Determine the (x, y) coordinate at the center of the cell enclosing the given text.  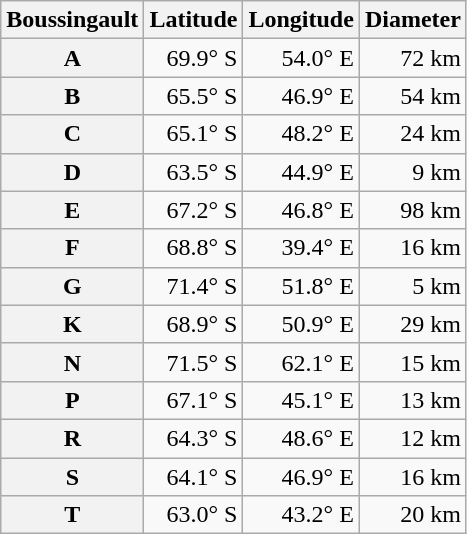
G (72, 286)
54.0° E (301, 58)
71.4° S (194, 286)
Latitude (194, 20)
24 km (412, 134)
20 km (412, 515)
45.1° E (301, 400)
51.8° E (301, 286)
T (72, 515)
65.1° S (194, 134)
Diameter (412, 20)
69.9° S (194, 58)
B (72, 96)
N (72, 362)
67.1° S (194, 400)
44.9° E (301, 172)
5 km (412, 286)
50.9° E (301, 324)
15 km (412, 362)
63.0° S (194, 515)
K (72, 324)
67.2° S (194, 210)
F (72, 248)
54 km (412, 96)
48.6° E (301, 438)
64.3° S (194, 438)
48.2° E (301, 134)
R (72, 438)
46.8° E (301, 210)
43.2° E (301, 515)
29 km (412, 324)
63.5° S (194, 172)
D (72, 172)
65.5° S (194, 96)
C (72, 134)
64.1° S (194, 477)
98 km (412, 210)
Longitude (301, 20)
62.1° E (301, 362)
39.4° E (301, 248)
72 km (412, 58)
13 km (412, 400)
A (72, 58)
P (72, 400)
68.8° S (194, 248)
9 km (412, 172)
12 km (412, 438)
E (72, 210)
71.5° S (194, 362)
S (72, 477)
68.9° S (194, 324)
Boussingault (72, 20)
